Determine the [X, Y] coordinate at the center of the cell enclosing the given text.  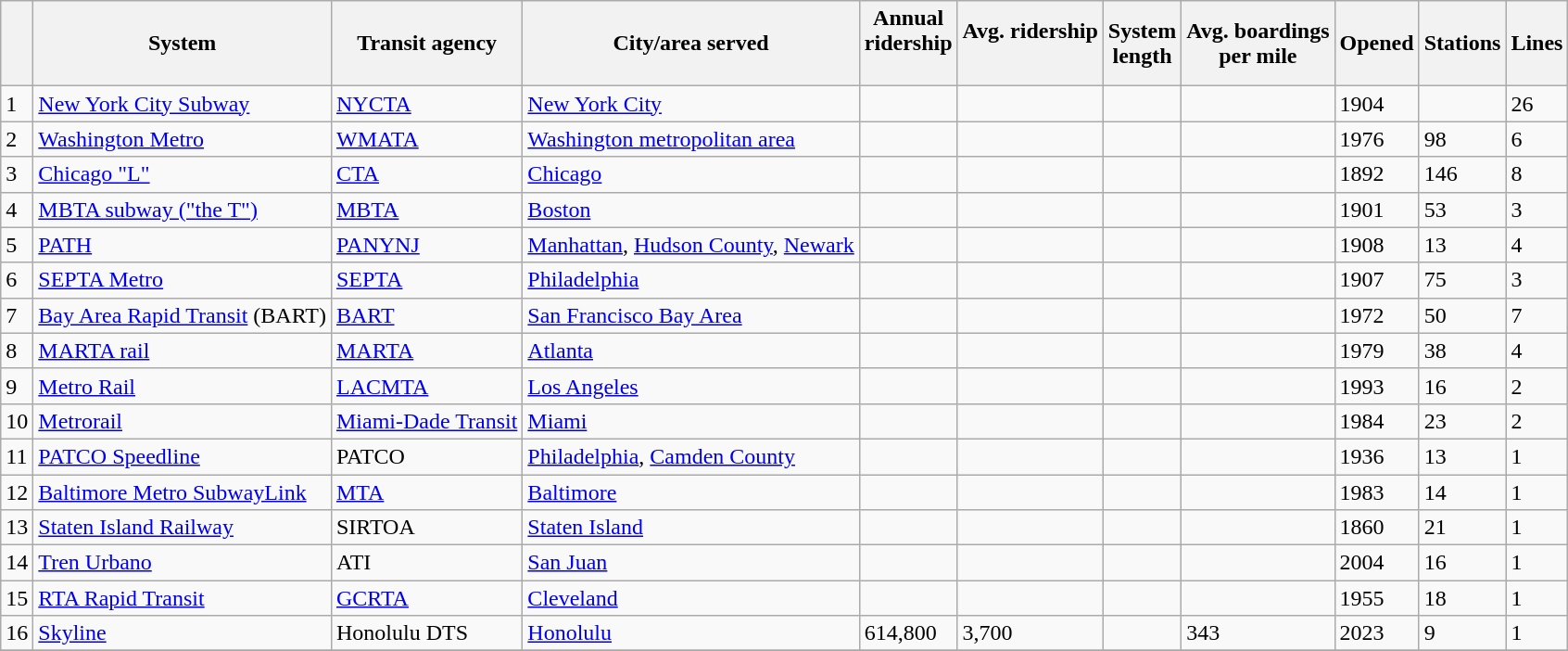
75 [1462, 280]
MTA [426, 492]
Cleveland [691, 598]
Metrorail [183, 421]
1984 [1377, 421]
San Juan [691, 563]
Philadelphia [691, 280]
Lines [1536, 44]
1892 [1377, 174]
50 [1462, 315]
Metro Rail [183, 386]
5 [17, 245]
1907 [1377, 280]
Opened [1377, 44]
New York City Subway [183, 104]
Baltimore Metro SubwayLink [183, 492]
SEPTA Metro [183, 280]
1955 [1377, 598]
Honolulu DTS [426, 633]
2023 [1377, 633]
Los Angeles [691, 386]
MBTA subway ("the T") [183, 210]
12 [17, 492]
3,700 [1031, 633]
1979 [1377, 351]
Systemlength [1142, 44]
614,800 [908, 633]
NYCTA [426, 104]
Boston [691, 210]
1976 [1377, 139]
LACMTA [426, 386]
Avg. ridership [1031, 44]
Stations [1462, 44]
Miami [691, 421]
1993 [1377, 386]
1936 [1377, 456]
SIRTOA [426, 528]
Miami-Dade Transit [426, 421]
Honolulu [691, 633]
Washington metropolitan area [691, 139]
21 [1462, 528]
Manhattan, Hudson County, Newark [691, 245]
1860 [1377, 528]
146 [1462, 174]
WMATA [426, 139]
18 [1462, 598]
343 [1258, 633]
System [183, 44]
Chicago [691, 174]
RTA Rapid Transit [183, 598]
City/area served [691, 44]
1972 [1377, 315]
ATI [426, 563]
New York City [691, 104]
GCRTA [426, 598]
MARTA rail [183, 351]
1908 [1377, 245]
SEPTA [426, 280]
98 [1462, 139]
Avg. boardingsper mile [1258, 44]
Skyline [183, 633]
Tren Urbano [183, 563]
Chicago "L" [183, 174]
23 [1462, 421]
Annualridership [908, 44]
BART [426, 315]
Baltimore [691, 492]
PANYNJ [426, 245]
2004 [1377, 563]
Staten Island Railway [183, 528]
Staten Island [691, 528]
38 [1462, 351]
PATCO Speedline [183, 456]
11 [17, 456]
CTA [426, 174]
Bay Area Rapid Transit (BART) [183, 315]
MBTA [426, 210]
Washington Metro [183, 139]
26 [1536, 104]
PATH [183, 245]
Atlanta [691, 351]
San Francisco Bay Area [691, 315]
1904 [1377, 104]
Philadelphia, Camden County [691, 456]
PATCO [426, 456]
1983 [1377, 492]
1901 [1377, 210]
15 [17, 598]
53 [1462, 210]
MARTA [426, 351]
10 [17, 421]
Transit agency [426, 44]
